For the text-containing cell, return its midpoint in (X, Y) coordinate format. 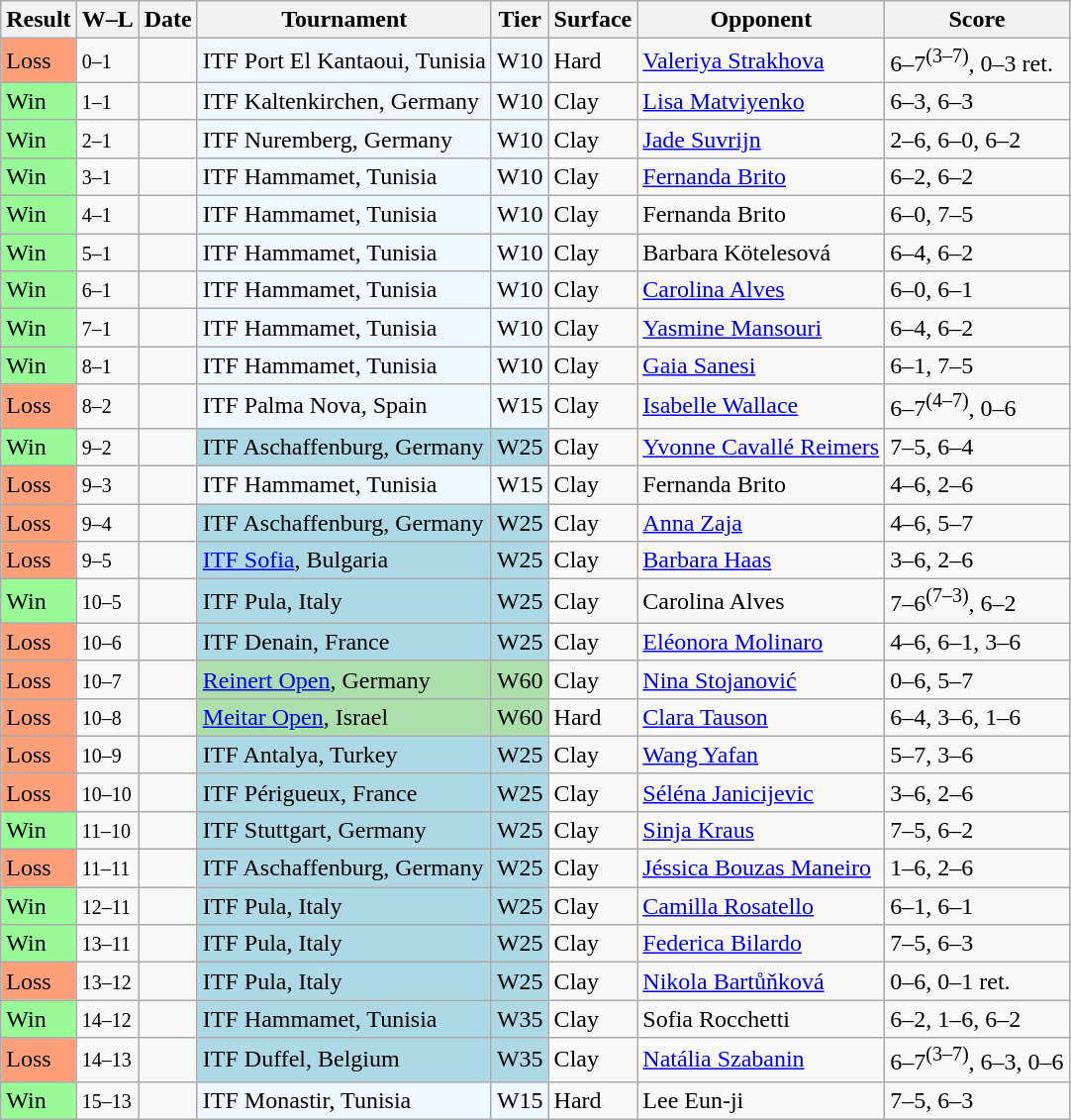
Sofia Rocchetti (761, 1019)
6–1, 6–1 (977, 906)
ITF Stuttgart, Germany (344, 831)
5–1 (107, 253)
ITF Palma Nova, Spain (344, 406)
13–12 (107, 981)
9–4 (107, 523)
ITF Denain, France (344, 642)
Tournament (344, 20)
ITF Périgueux, France (344, 792)
Opponent (761, 20)
Clara Tauson (761, 717)
0–6, 0–1 ret. (977, 981)
12–11 (107, 906)
ITF Antalya, Turkey (344, 755)
0–6, 5–7 (977, 679)
10–5 (107, 602)
11–10 (107, 831)
14–12 (107, 1019)
Anna Zaja (761, 523)
Surface (593, 20)
Meitar Open, Israel (344, 717)
9–3 (107, 484)
Barbara Haas (761, 560)
7–1 (107, 328)
Jéssica Bouzas Maneiro (761, 868)
10–8 (107, 717)
15–13 (107, 1100)
9–2 (107, 447)
10–6 (107, 642)
Valeriya Strakhova (761, 61)
Séléna Janicijevic (761, 792)
11–11 (107, 868)
4–6, 6–1, 3–6 (977, 642)
Eléonora Molinaro (761, 642)
Lisa Matviyenko (761, 101)
6–0, 6–1 (977, 290)
Sinja Kraus (761, 831)
Lee Eun-ji (761, 1100)
4–6, 5–7 (977, 523)
3–1 (107, 176)
2–1 (107, 139)
Yvonne Cavallé Reimers (761, 447)
ITF Nuremberg, Germany (344, 139)
ITF Monastir, Tunisia (344, 1100)
10–7 (107, 679)
7–5, 6–2 (977, 831)
Gaia Sanesi (761, 365)
Nikola Bartůňková (761, 981)
6–7(3–7), 6–3, 0–6 (977, 1060)
Tier (520, 20)
10–10 (107, 792)
Camilla Rosatello (761, 906)
Yasmine Mansouri (761, 328)
Federica Bilardo (761, 944)
6–0, 7–5 (977, 215)
6–1 (107, 290)
1–6, 2–6 (977, 868)
13–11 (107, 944)
ITF Port El Kantaoui, Tunisia (344, 61)
Score (977, 20)
Date (168, 20)
6–3, 6–3 (977, 101)
2–6, 6–0, 6–2 (977, 139)
ITF Kaltenkirchen, Germany (344, 101)
9–5 (107, 560)
7–6(7–3), 6–2 (977, 602)
Natália Szabanin (761, 1060)
Barbara Kötelesová (761, 253)
0–1 (107, 61)
6–7(4–7), 0–6 (977, 406)
6–1, 7–5 (977, 365)
Wang Yafan (761, 755)
14–13 (107, 1060)
Nina Stojanović (761, 679)
Jade Suvrijn (761, 139)
4–1 (107, 215)
4–6, 2–6 (977, 484)
10–9 (107, 755)
1–1 (107, 101)
8–2 (107, 406)
6–4, 3–6, 1–6 (977, 717)
ITF Duffel, Belgium (344, 1060)
6–2, 6–2 (977, 176)
6–7(3–7), 0–3 ret. (977, 61)
Result (39, 20)
W–L (107, 20)
ITF Sofia, Bulgaria (344, 560)
7–5, 6–4 (977, 447)
6–2, 1–6, 6–2 (977, 1019)
8–1 (107, 365)
5–7, 3–6 (977, 755)
Reinert Open, Germany (344, 679)
Isabelle Wallace (761, 406)
